For the text-containing cell, return its midpoint in (x, y) coordinate format. 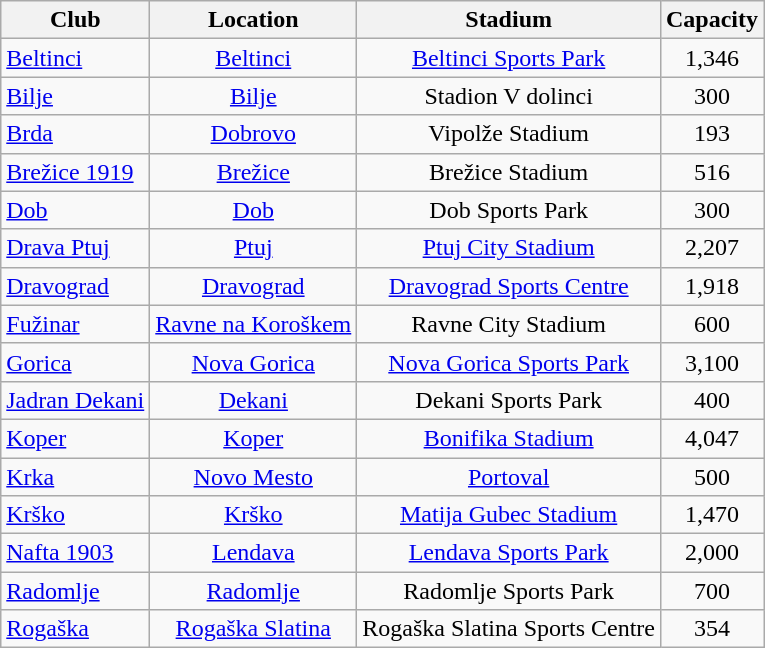
Stadium (509, 20)
600 (712, 324)
2,000 (712, 553)
1,346 (712, 58)
Bonifika Stadium (509, 438)
354 (712, 629)
500 (712, 477)
Portoval (509, 477)
Vipolže Stadium (509, 134)
Rogaška Slatina (254, 629)
516 (712, 172)
Nova Gorica (254, 362)
193 (712, 134)
Jadran Dekani (76, 400)
3,100 (712, 362)
Brežice 1919 (76, 172)
2,207 (712, 248)
Capacity (712, 20)
Ravne na Koroškem (254, 324)
Location (254, 20)
Brda (76, 134)
700 (712, 591)
Dob Sports Park (509, 210)
Rogaška (76, 629)
Beltinci Sports Park (509, 58)
Dravograd Sports Centre (509, 286)
Dekani (254, 400)
Dekani Sports Park (509, 400)
Dobrovo (254, 134)
4,047 (712, 438)
Ravne City Stadium (509, 324)
Fužinar (76, 324)
400 (712, 400)
Radomlje Sports Park (509, 591)
1,918 (712, 286)
Lendava (254, 553)
Novo Mesto (254, 477)
Krka (76, 477)
Brežice Stadium (509, 172)
Stadion V dolinci (509, 96)
Brežice (254, 172)
Nova Gorica Sports Park (509, 362)
1,470 (712, 515)
Ptuj City Stadium (509, 248)
Matija Gubec Stadium (509, 515)
Drava Ptuj (76, 248)
Club (76, 20)
Nafta 1903 (76, 553)
Ptuj (254, 248)
Lendava Sports Park (509, 553)
Rogaška Slatina Sports Centre (509, 629)
Gorica (76, 362)
